Scan for the cell matching the given text and deliver its (X, Y) coordinate at center. 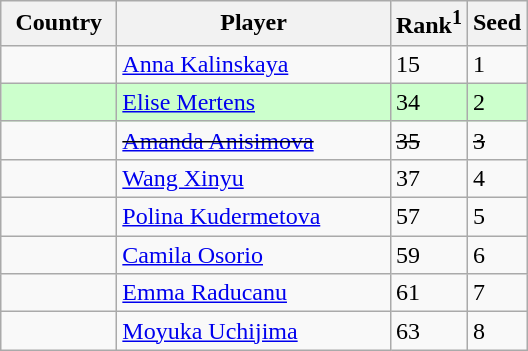
1 (496, 64)
Rank1 (428, 24)
57 (428, 217)
8 (496, 331)
61 (428, 293)
Wang Xinyu (254, 178)
Elise Mertens (254, 102)
15 (428, 64)
Moyuka Uchijima (254, 331)
34 (428, 102)
5 (496, 217)
7 (496, 293)
Camila Osorio (254, 255)
35 (428, 140)
63 (428, 331)
Seed (496, 24)
Polina Kudermetova (254, 217)
4 (496, 178)
Amanda Anisimova (254, 140)
2 (496, 102)
Country (59, 24)
Anna Kalinskaya (254, 64)
6 (496, 255)
59 (428, 255)
Player (254, 24)
37 (428, 178)
3 (496, 140)
Emma Raducanu (254, 293)
